Locate the cell with the specified text and output its [X, Y] center coordinate. 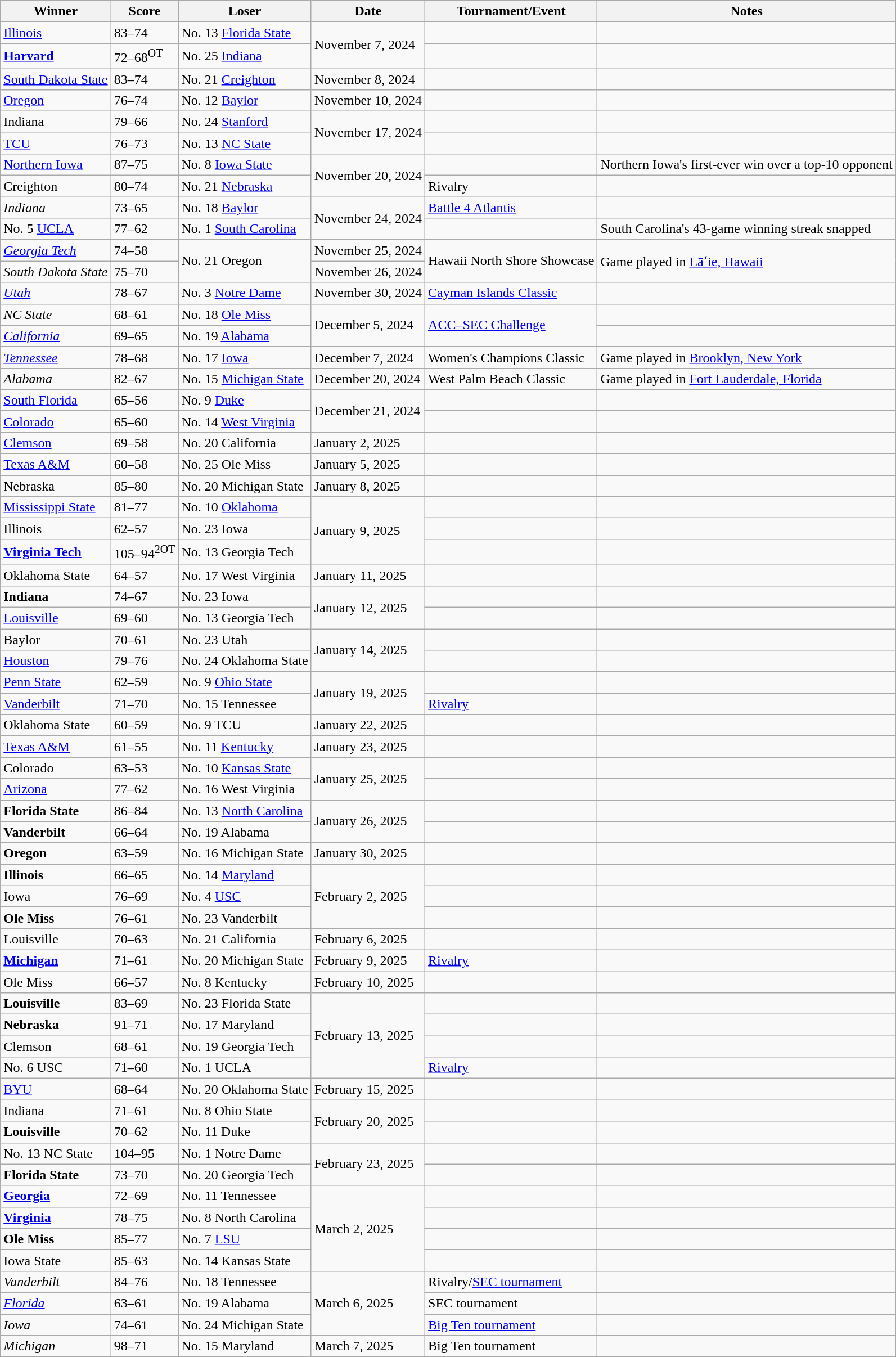
Harvard [56, 56]
Penn State [56, 682]
82–67 [145, 379]
Arizona [56, 789]
No. 24 Oklahoma State [245, 661]
No. 10 Kansas State [245, 768]
85–77 [145, 1239]
Game played in Fort Lauderdale, Florida [747, 379]
No. 7 LSU [245, 1239]
South Carolina's 43-game winning streak snapped [747, 229]
No. 15 Tennessee [245, 704]
No. 15 Michigan State [245, 379]
No. 23 Utah [245, 640]
February 10, 2025 [368, 982]
No. 3 Notre Dame [245, 293]
86–84 [145, 811]
Georgia [56, 1196]
Hawaii North Shore Showcase [511, 261]
December 5, 2024 [368, 325]
84–76 [145, 1282]
No. 14 Kansas State [245, 1260]
80–74 [145, 186]
74–61 [145, 1325]
November 24, 2024 [368, 218]
78–75 [145, 1217]
No. 21 Nebraska [245, 186]
No. 14 West Virginia [245, 421]
December 20, 2024 [368, 379]
No. 17 West Virginia [245, 575]
65–60 [145, 421]
73–70 [145, 1175]
71–70 [145, 704]
NC State [56, 314]
65–56 [145, 400]
60–59 [145, 725]
No. 8 Ohio State [245, 1111]
January 19, 2025 [368, 693]
68–64 [145, 1089]
West Palm Beach Classic [511, 379]
Tennessee [56, 357]
85–80 [145, 486]
No. 8 North Carolina [245, 1217]
79–66 [145, 122]
November 7, 2024 [368, 45]
Creighton [56, 186]
No. 1 UCLA [245, 1068]
83–69 [145, 1004]
No. 4 USC [245, 896]
No. 21 Oregon [245, 261]
February 13, 2025 [368, 1036]
No. 8 Kentucky [245, 982]
64–57 [145, 575]
70–62 [145, 1132]
Mississippi State [56, 507]
February 9, 2025 [368, 960]
Houston [56, 661]
January 5, 2025 [368, 465]
January 30, 2025 [368, 853]
69–58 [145, 443]
No. 17 Maryland [245, 1025]
No. 23 Florida State [245, 1004]
Iowa State [56, 1260]
No. 13 North Carolina [245, 811]
Loser [245, 11]
No. 11 Kentucky [245, 747]
69–60 [145, 618]
No. 14 Maryland [245, 875]
No. 18 Tennessee [245, 1282]
Women's Champions Classic [511, 357]
No. 11 Tennessee [245, 1196]
No. 24 Stanford [245, 122]
76–73 [145, 143]
December 7, 2024 [368, 357]
No. 24 Michigan State [245, 1325]
78–67 [145, 293]
November 8, 2024 [368, 79]
74–67 [145, 596]
No. 6 USC [56, 1068]
76–61 [145, 918]
January 14, 2025 [368, 650]
63–61 [145, 1303]
January 26, 2025 [368, 821]
73–65 [145, 208]
Virginia Tech [56, 552]
No. 18 Baylor [245, 208]
69–65 [145, 336]
Date [368, 11]
71–60 [145, 1068]
No. 17 Iowa [245, 357]
76–69 [145, 896]
January 25, 2025 [368, 779]
No. 20 Oklahoma State [245, 1089]
March 6, 2025 [368, 1303]
Northern Iowa's first-ever win over a top-10 opponent [747, 165]
Virginia [56, 1217]
November 25, 2024 [368, 250]
SEC tournament [511, 1303]
61–55 [145, 747]
85–63 [145, 1260]
76–74 [145, 100]
Tournament/Event [511, 11]
87–75 [145, 165]
No. 13 Florida State [245, 33]
February 15, 2025 [368, 1089]
62–59 [145, 682]
No. 8 Iowa State [245, 165]
91–71 [145, 1025]
Georgia Tech [56, 250]
66–64 [145, 832]
63–53 [145, 768]
70–61 [145, 640]
January 2, 2025 [368, 443]
No. 16 Michigan State [245, 853]
February 20, 2025 [368, 1121]
No. 1 South Carolina [245, 229]
72–68OT [145, 56]
TCU [56, 143]
Game played in Brooklyn, New York [747, 357]
78–68 [145, 357]
79–76 [145, 661]
72–69 [145, 1196]
Rivalry/SEC tournament [511, 1282]
No. 18 Ole Miss [245, 314]
74–58 [145, 250]
BYU [56, 1089]
Winner [56, 11]
November 26, 2024 [368, 272]
January 23, 2025 [368, 747]
December 21, 2024 [368, 411]
January 8, 2025 [368, 486]
75–70 [145, 272]
No. 20 California [245, 443]
Cayman Islands Classic [511, 293]
No. 23 Vanderbilt [245, 918]
January 11, 2025 [368, 575]
March 2, 2025 [368, 1228]
81–77 [145, 507]
No. 9 TCU [245, 725]
Utah [56, 293]
No. 16 West Virginia [245, 789]
February 23, 2025 [368, 1164]
No. 9 Ohio State [245, 682]
No. 21 California [245, 939]
March 7, 2025 [368, 1346]
November 17, 2024 [368, 133]
November 10, 2024 [368, 100]
Battle 4 Atlantis [511, 208]
66–65 [145, 875]
98–71 [145, 1346]
105–942OT [145, 552]
No. 1 Notre Dame [245, 1153]
No. 5 UCLA [56, 229]
Score [145, 11]
January 12, 2025 [368, 607]
Game played in Lāʻie, Hawaii [747, 261]
No. 12 Baylor [245, 100]
Notes [747, 11]
No. 10 Oklahoma [245, 507]
No. 25 Ole Miss [245, 465]
Florida [56, 1303]
No. 15 Maryland [245, 1346]
February 2, 2025 [368, 896]
No. 21 Creighton [245, 79]
No. 20 Georgia Tech [245, 1175]
ACC–SEC Challenge [511, 325]
January 22, 2025 [368, 725]
November 30, 2024 [368, 293]
60–58 [145, 465]
No. 11 Duke [245, 1132]
Northern Iowa [56, 165]
November 20, 2024 [368, 176]
January 9, 2025 [368, 531]
South Florida [56, 400]
104–95 [145, 1153]
66–57 [145, 982]
No. 19 Georgia Tech [245, 1046]
63–59 [145, 853]
California [56, 336]
No. 25 Indiana [245, 56]
No. 9 Duke [245, 400]
62–57 [145, 529]
February 6, 2025 [368, 939]
70–63 [145, 939]
Alabama [56, 379]
Baylor [56, 640]
